Scan for the cell matching the given text and deliver its [x, y] coordinate at center. 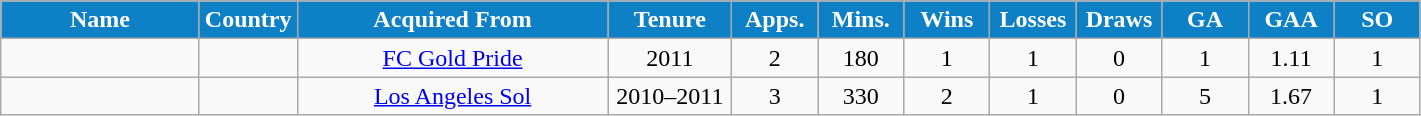
Name [100, 20]
330 [861, 96]
3 [775, 96]
Tenure [670, 20]
180 [861, 58]
Mins. [861, 20]
Wins [947, 20]
5 [1205, 96]
2010–2011 [670, 96]
Los Angeles Sol [452, 96]
Draws [1119, 20]
1.67 [1291, 96]
GAA [1291, 20]
GA [1205, 20]
SO [1377, 20]
Losses [1033, 20]
Country [248, 20]
1.11 [1291, 58]
2011 [670, 58]
Acquired From [452, 20]
FC Gold Pride [452, 58]
Apps. [775, 20]
